Identify which cell holds the provided text, then report its (X, Y) central coordinate. 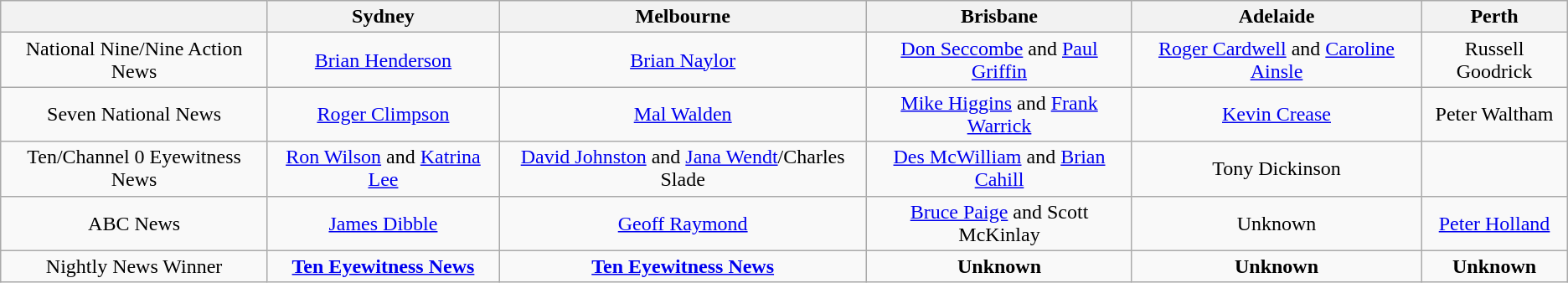
Mal Walden (683, 114)
Ron Wilson and Katrina Lee (383, 169)
Peter Holland (1494, 223)
Brian Henderson (383, 60)
Roger Climpson (383, 114)
Russell Goodrick (1494, 60)
Mike Higgins and Frank Warrick (999, 114)
Kevin Crease (1277, 114)
Sydney (383, 17)
Don Seccombe and Paul Griffin (999, 60)
Tony Dickinson (1277, 169)
Des McWilliam and Brian Cahill (999, 169)
David Johnston and Jana Wendt/Charles Slade (683, 169)
Brisbane (999, 17)
Peter Waltham (1494, 114)
Seven National News (134, 114)
Melbourne (683, 17)
National Nine/Nine Action News (134, 60)
Nightly News Winner (134, 266)
ABC News (134, 223)
Ten/Channel 0 Eyewitness News (134, 169)
Bruce Paige and Scott McKinlay (999, 223)
Geoff Raymond (683, 223)
Adelaide (1277, 17)
Roger Cardwell and Caroline Ainsle (1277, 60)
Perth (1494, 17)
James Dibble (383, 223)
Brian Naylor (683, 60)
